Scan for the cell matching the given text and deliver its [X, Y] coordinate at center. 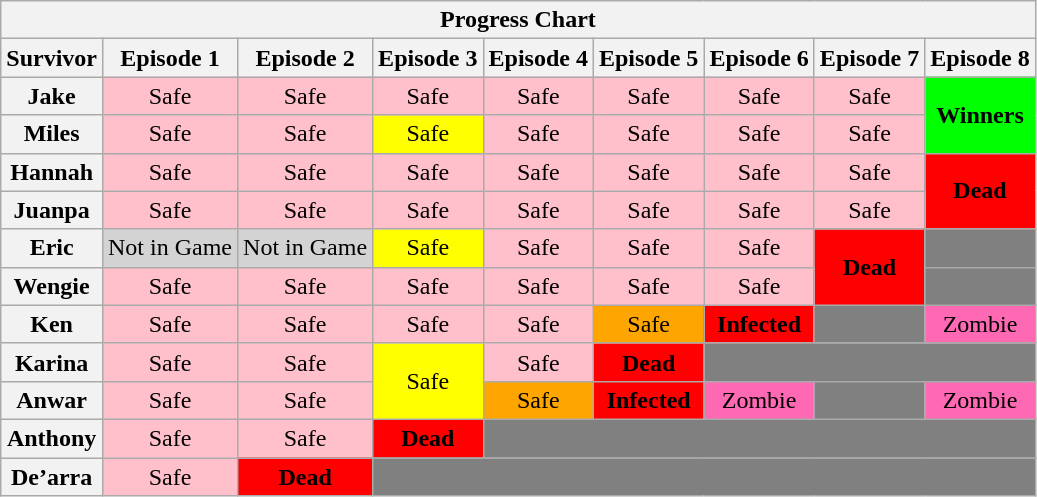
Episode 7 [869, 58]
Wengie [52, 286]
Survivor [52, 58]
De’arra [52, 477]
Winners [980, 115]
Episode 3 [428, 58]
Episode 1 [170, 58]
Karina [52, 362]
Miles [52, 134]
Episode 6 [759, 58]
Episode 8 [980, 58]
Episode 5 [648, 58]
Jake [52, 96]
Juanpa [52, 210]
Hannah [52, 172]
Progress Chart [518, 20]
Anthony [52, 438]
Anwar [52, 400]
Ken [52, 324]
Eric [52, 248]
Episode 2 [306, 58]
Episode 4 [538, 58]
